Output the (X, Y) coordinate of the center of the cell containing the given text.  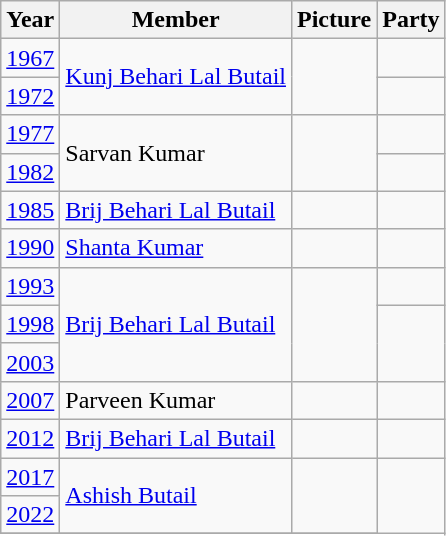
Sarvan Kumar (176, 153)
1977 (30, 134)
1972 (30, 96)
2007 (30, 400)
1967 (30, 58)
Year (30, 20)
Parveen Kumar (176, 400)
1993 (30, 286)
2017 (30, 477)
2022 (30, 515)
Picture (334, 20)
Shanta Kumar (176, 248)
1990 (30, 248)
Ashish Butail (176, 496)
2003 (30, 362)
1998 (30, 324)
Member (176, 20)
2012 (30, 438)
Party (411, 20)
Kunj Behari Lal Butail (176, 77)
1985 (30, 210)
1982 (30, 172)
